From the cell containing the given text, extract its center point as (x, y) coordinate. 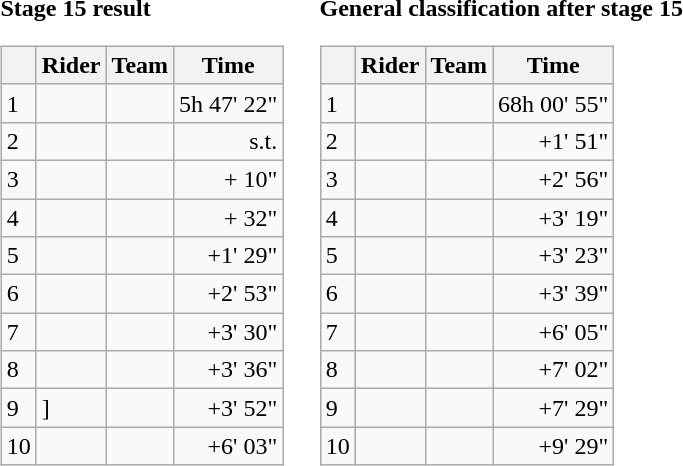
+9' 29" (554, 446)
+3' 52" (228, 408)
+7' 29" (554, 408)
+2' 56" (554, 179)
+ 10" (228, 179)
+6' 05" (554, 332)
+6' 03" (228, 446)
+1' 29" (228, 256)
+7' 02" (554, 370)
+ 32" (228, 217)
s.t. (228, 141)
+1' 51" (554, 141)
68h 00' 55" (554, 103)
+2' 53" (228, 294)
+3' 19" (554, 217)
+3' 36" (228, 370)
+3' 39" (554, 294)
+3' 23" (554, 256)
] (71, 408)
5h 47' 22" (228, 103)
+3' 30" (228, 332)
